Extract the [X, Y] coordinate from the center of the cell holding the provided text.  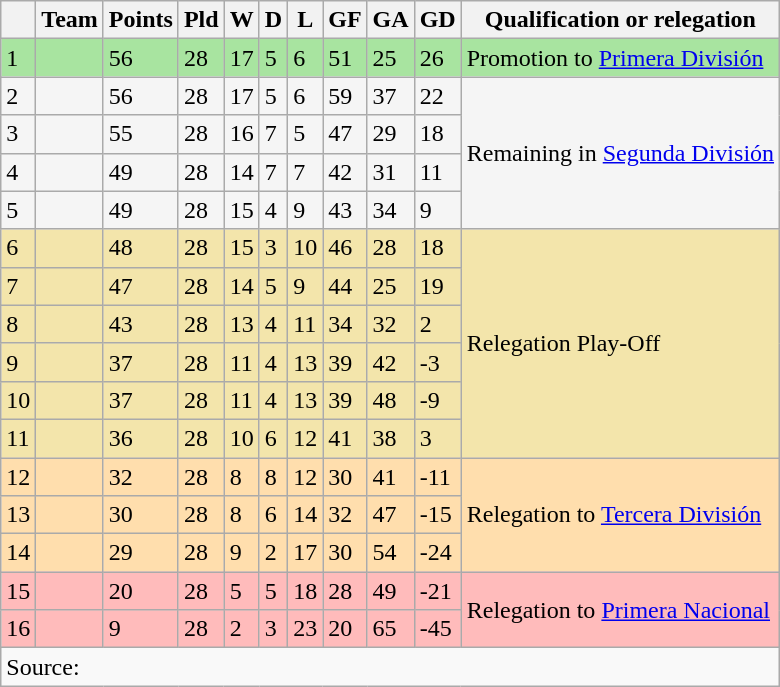
L [306, 20]
59 [345, 96]
1 [18, 58]
-9 [438, 400]
51 [345, 58]
GA [390, 20]
Promotion to Primera División [620, 58]
W [242, 20]
-21 [438, 591]
Points [140, 20]
-24 [438, 553]
Remaining in Segunda División [620, 153]
Source: [390, 667]
GD [438, 20]
44 [345, 286]
Qualification or relegation [620, 20]
Relegation to Tercera División [620, 515]
GF [345, 20]
23 [306, 629]
38 [390, 438]
Relegation to Primera Nacional [620, 610]
Relegation Play-Off [620, 343]
-3 [438, 362]
54 [390, 553]
D [273, 20]
31 [390, 172]
55 [140, 134]
Team [70, 20]
Pld [201, 20]
26 [438, 58]
19 [438, 286]
-11 [438, 477]
-15 [438, 515]
-45 [438, 629]
46 [345, 248]
36 [140, 438]
22 [438, 96]
65 [390, 629]
